Capture the cell that displays the provided text and extract its (x, y) central coordinate. 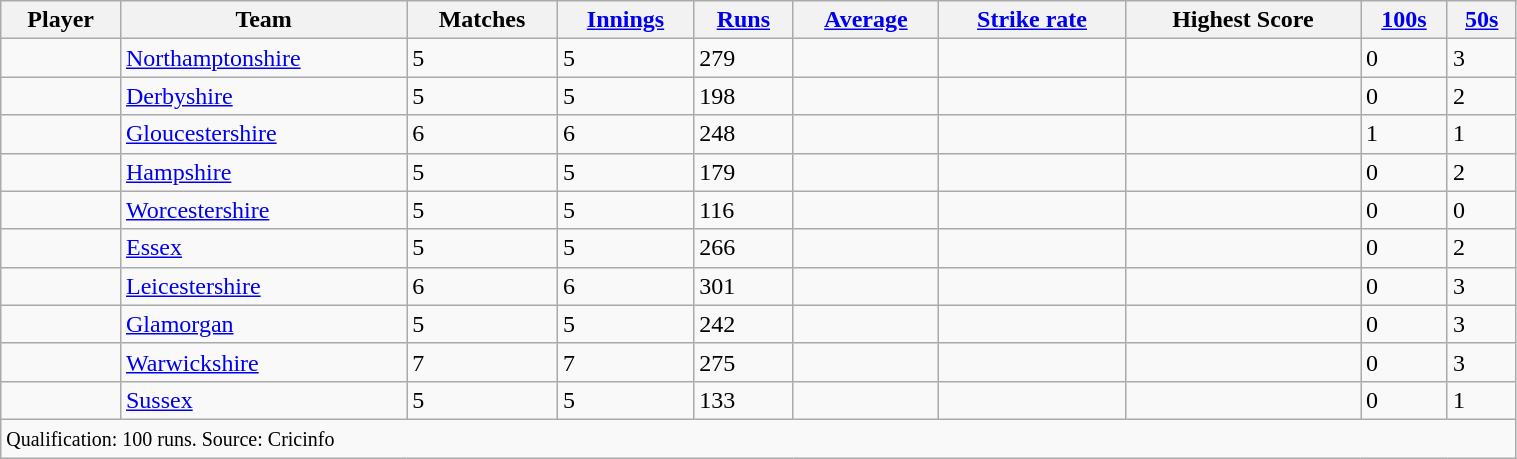
279 (744, 58)
301 (744, 286)
Hampshire (263, 172)
Average (866, 20)
Derbyshire (263, 96)
179 (744, 172)
275 (744, 362)
Matches (482, 20)
Innings (625, 20)
133 (744, 400)
Warwickshire (263, 362)
Highest Score (1242, 20)
Runs (744, 20)
Qualification: 100 runs. Source: Cricinfo (758, 438)
Gloucestershire (263, 134)
Worcestershire (263, 210)
242 (744, 324)
Essex (263, 248)
198 (744, 96)
Team (263, 20)
Leicestershire (263, 286)
Sussex (263, 400)
116 (744, 210)
100s (1404, 20)
Northamptonshire (263, 58)
Player (61, 20)
266 (744, 248)
Glamorgan (263, 324)
50s (1482, 20)
Strike rate (1032, 20)
248 (744, 134)
